Search for the cell housing the specified text and yield its [x, y] center coordinate. 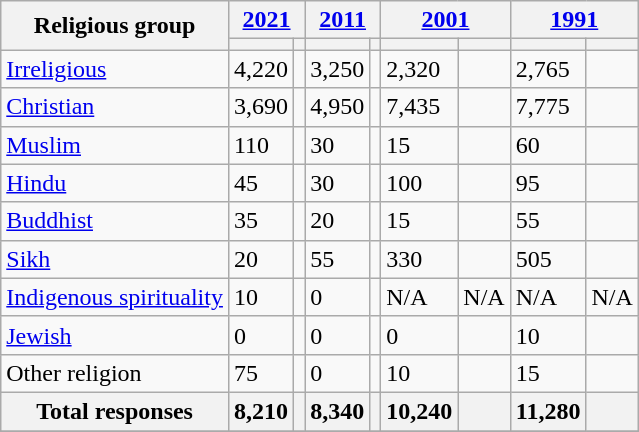
3,250 [338, 69]
4,220 [260, 69]
7,435 [420, 107]
75 [260, 373]
2011 [343, 20]
3,690 [260, 107]
2001 [446, 20]
35 [260, 221]
Jewish [115, 335]
2,320 [420, 69]
Indigenous spirituality [115, 297]
330 [420, 259]
Hindu [115, 183]
2021 [266, 20]
45 [260, 183]
11,280 [548, 411]
4,950 [338, 107]
95 [548, 183]
Buddhist [115, 221]
Irreligious [115, 69]
1991 [574, 20]
Other religion [115, 373]
Muslim [115, 145]
8,340 [338, 411]
Total responses [115, 411]
8,210 [260, 411]
Christian [115, 107]
505 [548, 259]
7,775 [548, 107]
60 [548, 145]
Sikh [115, 259]
2,765 [548, 69]
10,240 [420, 411]
Religious group [115, 26]
100 [420, 183]
110 [260, 145]
